Determine the (X, Y) coordinate at the center of the cell enclosing the given text.  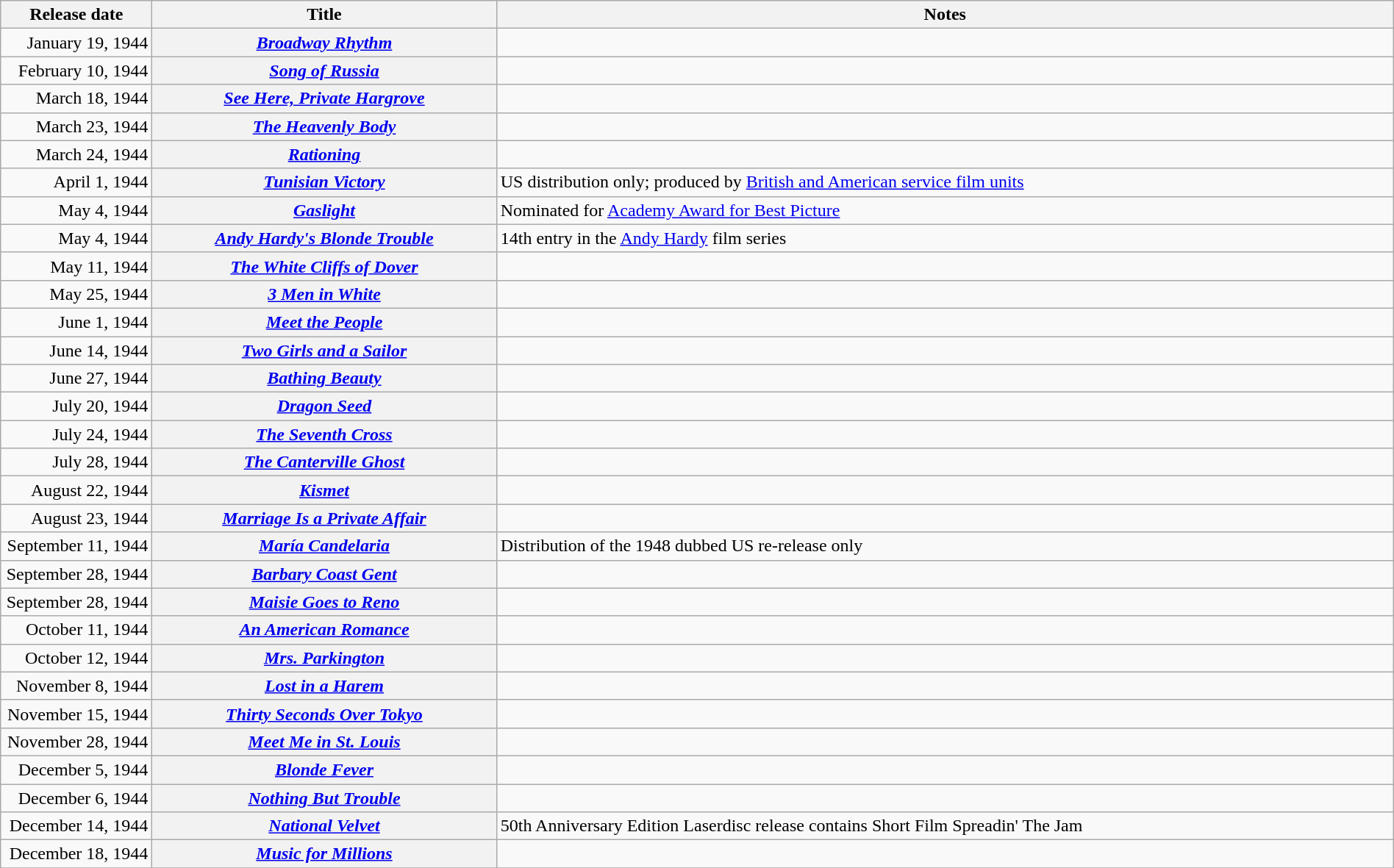
Thirty Seconds Over Tokyo (324, 714)
Music for Millions (324, 854)
Barbary Coast Gent (324, 574)
August 23, 1944 (76, 518)
December 14, 1944 (76, 826)
An American Romance (324, 630)
The White Cliffs of Dover (324, 266)
Notes (945, 15)
July 20, 1944 (76, 406)
December 5, 1944 (76, 770)
November 8, 1944 (76, 686)
Meet Me in St. Louis (324, 742)
Dragon Seed (324, 406)
Title (324, 15)
Song of Russia (324, 71)
April 1, 1944 (76, 182)
The Canterville Ghost (324, 462)
Release date (76, 15)
May 25, 1944 (76, 294)
June 1, 1944 (76, 322)
Lost in a Harem (324, 686)
December 18, 1944 (76, 854)
50th Anniversary Edition Laserdisc release contains Short Film Spreadin' The Jam (945, 826)
June 14, 1944 (76, 351)
May 11, 1944 (76, 266)
January 19, 1944 (76, 43)
February 10, 1944 (76, 71)
September 11, 1944 (76, 546)
Broadway Rhythm (324, 43)
June 27, 1944 (76, 379)
October 12, 1944 (76, 658)
March 18, 1944 (76, 98)
US distribution only; produced by British and American service film units (945, 182)
Blonde Fever (324, 770)
See Here, Private Hargrove (324, 98)
National Velvet (324, 826)
Distribution of the 1948 dubbed US re-release only (945, 546)
October 11, 1944 (76, 630)
14th entry in the Andy Hardy film series (945, 238)
December 6, 1944 (76, 797)
María Candelaria (324, 546)
Two Girls and a Sailor (324, 351)
Maisie Goes to Reno (324, 602)
Bathing Beauty (324, 379)
July 24, 1944 (76, 434)
Nominated for Academy Award for Best Picture (945, 210)
Kismet (324, 490)
Andy Hardy's Blonde Trouble (324, 238)
Rationing (324, 154)
March 23, 1944 (76, 126)
November 28, 1944 (76, 742)
Marriage Is a Private Affair (324, 518)
August 22, 1944 (76, 490)
Meet the People (324, 322)
Gaslight (324, 210)
Nothing But Trouble (324, 797)
Tunisian Victory (324, 182)
November 15, 1944 (76, 714)
July 28, 1944 (76, 462)
March 24, 1944 (76, 154)
3 Men in White (324, 294)
The Seventh Cross (324, 434)
Mrs. Parkington (324, 658)
The Heavenly Body (324, 126)
